Provide the [X, Y] coordinate of the cell's center where the given text is located.  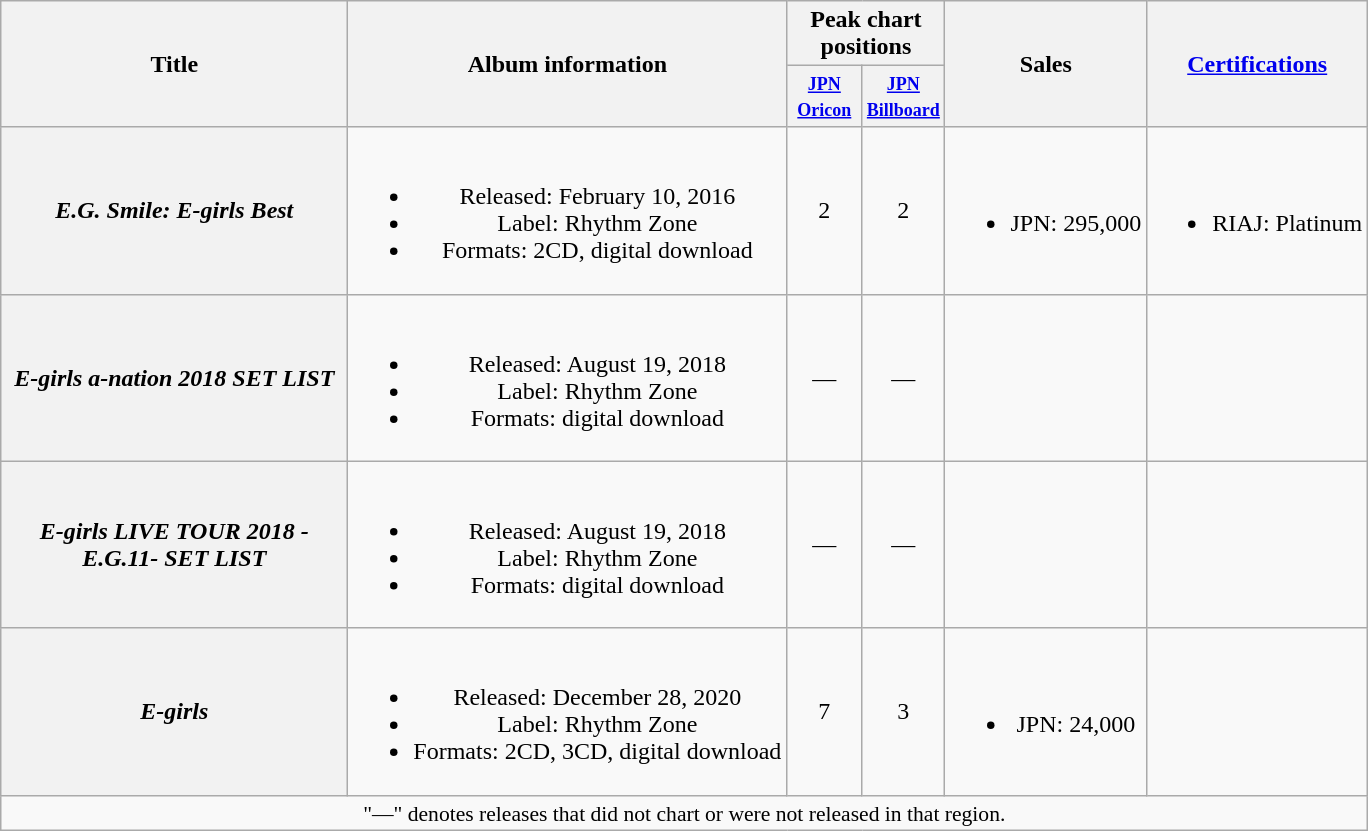
E-girls a-nation 2018 SET LIST [174, 378]
Certifications [1258, 64]
Released: February 10, 2016 Label: Rhythm ZoneFormats: 2CD, digital download [568, 210]
Title [174, 64]
"—" denotes releases that did not chart or were not released in that region. [684, 813]
RIAJ: Platinum [1258, 210]
JPN: 24,000 [1046, 712]
E.G. Smile: E-girls Best [174, 210]
Sales [1046, 64]
Album information [568, 64]
JPNBillboard [904, 96]
JPNOricon [824, 96]
E-girls [174, 712]
3 [904, 712]
JPN: 295,000 [1046, 210]
7 [824, 712]
Released: December 28, 2020Label: Rhythm ZoneFormats: 2CD, 3CD, digital download [568, 712]
E-girls LIVE TOUR 2018 -E.G.11- SET LIST [174, 544]
Peak chart positions [866, 34]
